Capture the cell that displays the provided text and extract its [X, Y] central coordinate. 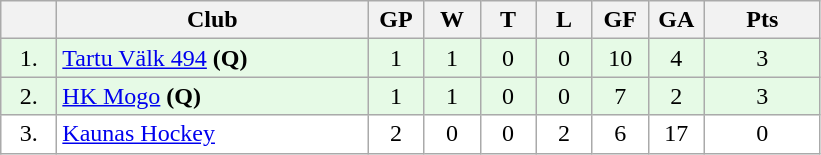
Club [212, 20]
W [452, 20]
L [564, 20]
HK Mogo (Q) [212, 96]
10 [620, 58]
3. [29, 134]
GF [620, 20]
17 [676, 134]
1. [29, 58]
GA [676, 20]
Tartu Välk 494 (Q) [212, 58]
4 [676, 58]
2. [29, 96]
GP [396, 20]
6 [620, 134]
Pts [762, 20]
Kaunas Hockey [212, 134]
7 [620, 96]
T [508, 20]
